Output the (x, y) coordinate of the center of the cell containing the given text.  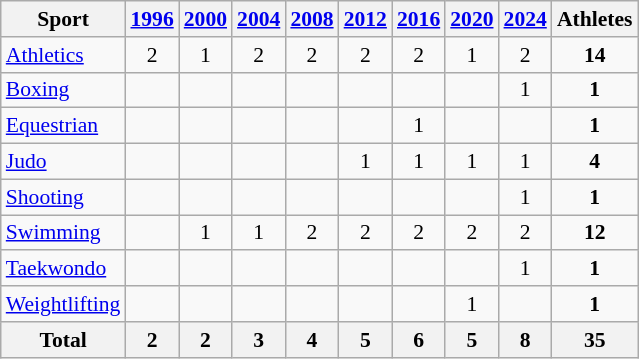
2024 (526, 19)
Athletics (64, 55)
2020 (472, 19)
Total (64, 340)
Weightlifting (64, 304)
Equestrian (64, 126)
2012 (366, 19)
Shooting (64, 197)
Judo (64, 162)
6 (418, 340)
Athletes (595, 19)
Boxing (64, 90)
2016 (418, 19)
3 (258, 340)
1996 (152, 19)
Taekwondo (64, 269)
Swimming (64, 233)
35 (595, 340)
12 (595, 233)
2008 (312, 19)
8 (526, 340)
14 (595, 55)
2004 (258, 19)
Sport (64, 19)
2000 (206, 19)
